Pinpoint the cell where the given text exists, returning its [x, y] midpoint coordinate. 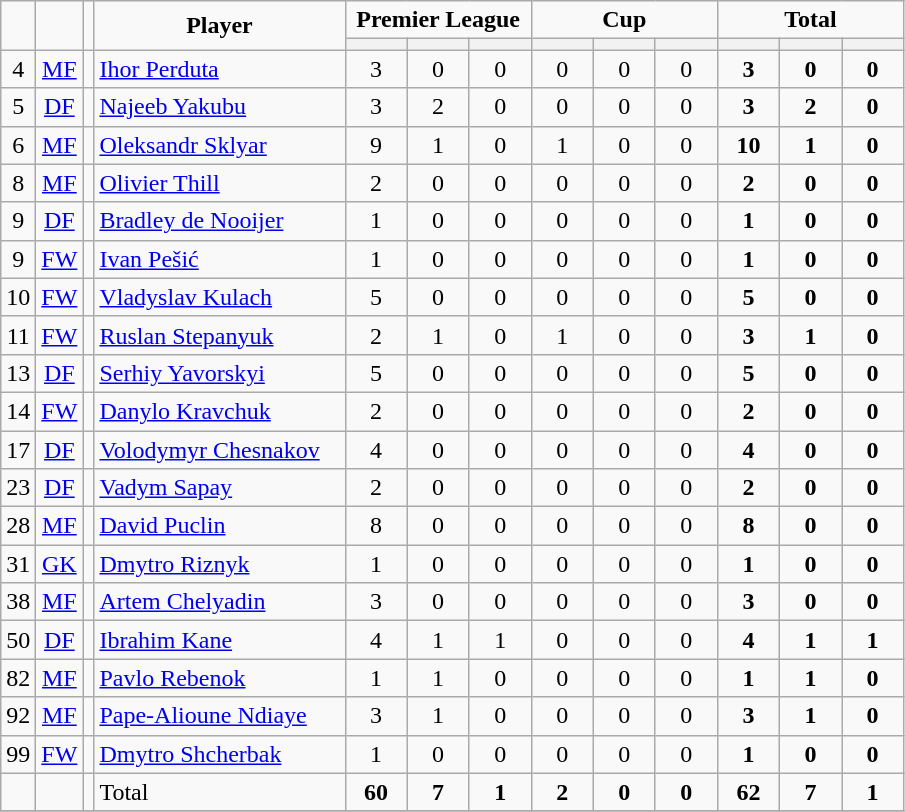
92 [18, 716]
50 [18, 640]
23 [18, 488]
99 [18, 754]
14 [18, 411]
62 [748, 792]
David Puclin [220, 526]
Oleksandr Sklyar [220, 145]
6 [18, 145]
Olivier Thill [220, 183]
Najeeb Yakubu [220, 107]
60 [376, 792]
Volodymyr Chesnakov [220, 449]
28 [18, 526]
Player [220, 26]
Ruslan Stepanyuk [220, 335]
Artem Chelyadin [220, 602]
Vladyslav Kulach [220, 297]
Ibrahim Kane [220, 640]
Serhiy Yavorskyi [220, 373]
Dmytro Shcherbak [220, 754]
82 [18, 678]
Dmytro Riznyk [220, 564]
11 [18, 335]
Cup [624, 20]
Bradley de Nooijer [220, 221]
Pape-Alioune Ndiaye [220, 716]
13 [18, 373]
GK [60, 564]
Danylo Kravchuk [220, 411]
Vadym Sapay [220, 488]
Ihor Perduta [220, 69]
17 [18, 449]
Premier League [438, 20]
38 [18, 602]
31 [18, 564]
Pavlo Rebenok [220, 678]
Ivan Pešić [220, 259]
